Detect which cell encompasses the target text, then output its [X, Y] center coordinate. 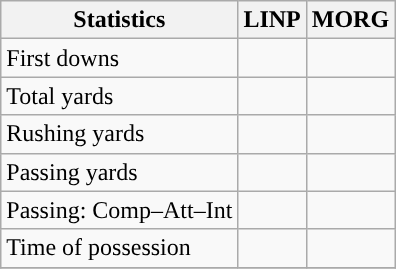
Rushing yards [120, 134]
MORG [350, 20]
Passing yards [120, 172]
Time of possession [120, 248]
Total yards [120, 96]
Statistics [120, 20]
LINP [272, 20]
Passing: Comp–Att–Int [120, 210]
First downs [120, 58]
